Return (x, y) of the center of cell containing provided text 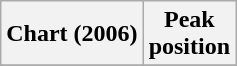
Peakposition (189, 34)
Chart (2006) (72, 34)
